Output the (X, Y) coordinate of the center of the cell containing the given text.  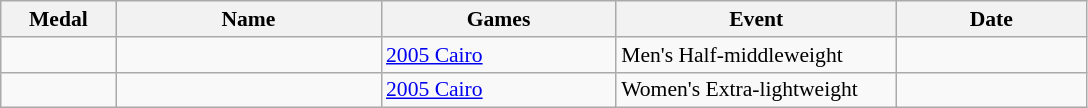
Name (248, 19)
Date (991, 19)
Event (756, 19)
Men's Half-middleweight (756, 55)
Games (498, 19)
Women's Extra-lightweight (756, 90)
Medal (58, 19)
